Identify which cell holds the provided text, then report its [x, y] central coordinate. 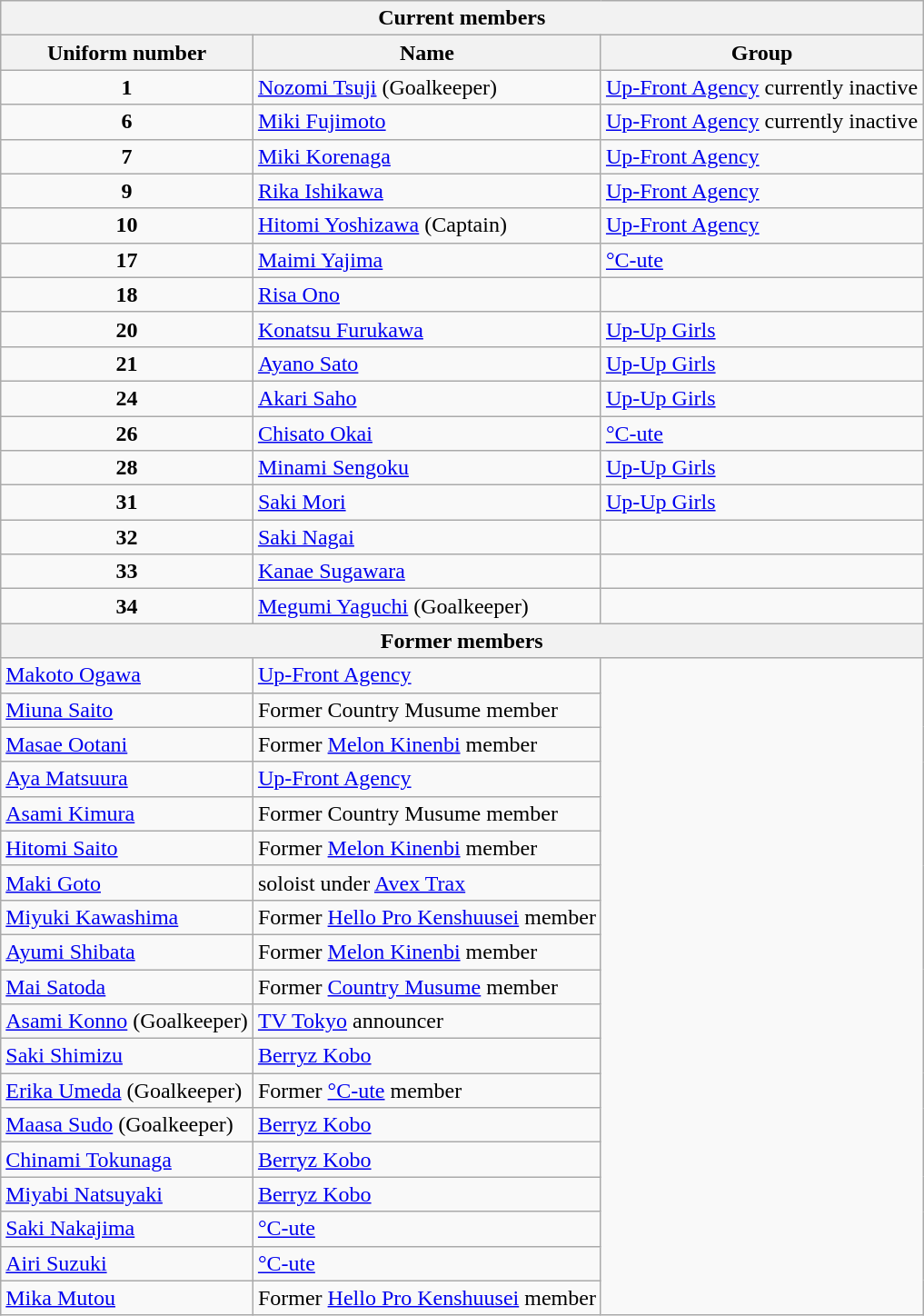
Ayano Sato [427, 364]
24 [127, 398]
soloist under Avex Trax [427, 882]
32 [127, 537]
Miyuki Kawashima [127, 917]
Aya Matsuura [127, 779]
Chisato Okai [427, 434]
Saki Shimizu [127, 1056]
Maki Goto [127, 882]
Akari Saho [427, 398]
Erika Umeda (Goalkeeper) [127, 1091]
Chinami Tokunaga [127, 1160]
31 [127, 503]
Uniform number [127, 53]
10 [127, 225]
Miki Fujimoto [427, 122]
Minami Sengoku [427, 468]
18 [127, 294]
Group [761, 53]
21 [127, 364]
TV Tokyo announcer [427, 1022]
Saki Nagai [427, 537]
Kanae Sugawara [427, 572]
7 [127, 156]
Megumi Yaguchi (Goalkeeper) [427, 606]
Rika Ishikawa [427, 191]
Konatsu Furukawa [427, 329]
17 [127, 260]
Mai Satoda [127, 986]
Name [427, 53]
Risa Ono [427, 294]
34 [127, 606]
6 [127, 122]
Former °C-ute member [427, 1091]
Maimi Yajima [427, 260]
33 [127, 572]
Asami Kimura [127, 813]
Miki Korenaga [427, 156]
Current members [462, 18]
Airi Suzuki [127, 1263]
9 [127, 191]
Miuna Saito [127, 710]
Makoto Ogawa [127, 675]
1 [127, 87]
Saki Mori [427, 503]
Hitomi Yoshizawa (Captain) [427, 225]
20 [127, 329]
Hitomi Saito [127, 848]
Asami Konno (Goalkeeper) [127, 1022]
28 [127, 468]
Masae Ootani [127, 744]
Ayumi Shibata [127, 952]
Miyabi Natsuyaki [127, 1194]
26 [127, 434]
Nozomi Tsuji (Goalkeeper) [427, 87]
Maasa Sudo (Goalkeeper) [127, 1125]
Saki Nakajima [127, 1229]
Mika Mutou [127, 1298]
Former members [462, 641]
